Identify which cell holds the provided text, then report its (x, y) central coordinate. 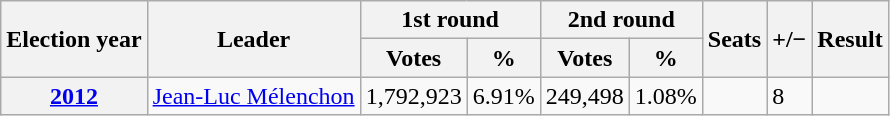
Election year (74, 39)
Result (850, 39)
1,792,923 (414, 96)
6.91% (504, 96)
1.08% (666, 96)
+/− (790, 39)
2nd round (621, 20)
Jean-Luc Mélenchon (254, 96)
8 (790, 96)
Seats (734, 39)
Leader (254, 39)
1st round (450, 20)
249,498 (584, 96)
2012 (74, 96)
